Find where the given text appears and provide that cell's center as (X, Y) coordinate. 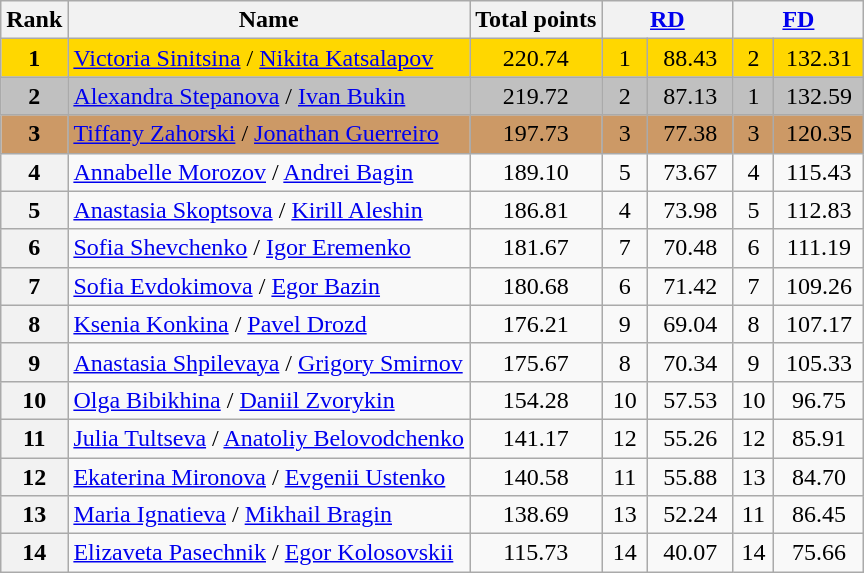
87.13 (690, 96)
132.31 (819, 58)
85.91 (819, 438)
132.59 (819, 96)
Anastasia Shpilevaya / Grigory Smirnov (269, 362)
Annabelle Morozov / Andrei Bagin (269, 172)
180.68 (536, 286)
57.53 (690, 400)
FD (798, 20)
Alexandra Stepanova / Ivan Bukin (269, 96)
70.48 (690, 248)
189.10 (536, 172)
77.38 (690, 134)
175.67 (536, 362)
140.58 (536, 477)
Sofia Evdokimova / Egor Bazin (269, 286)
220.74 (536, 58)
69.04 (690, 324)
Tiffany Zahorski / Jonathan Guerreiro (269, 134)
154.28 (536, 400)
96.75 (819, 400)
109.26 (819, 286)
181.67 (536, 248)
115.43 (819, 172)
138.69 (536, 515)
55.26 (690, 438)
141.17 (536, 438)
107.17 (819, 324)
Rank (34, 20)
105.33 (819, 362)
40.07 (690, 553)
73.98 (690, 210)
Julia Tultseva / Anatoliy Belovodchenko (269, 438)
Name (269, 20)
176.21 (536, 324)
Olga Bibikhina / Daniil Zvorykin (269, 400)
197.73 (536, 134)
70.34 (690, 362)
75.66 (819, 553)
86.45 (819, 515)
Sofia Shevchenko / Igor Eremenko (269, 248)
112.83 (819, 210)
115.73 (536, 553)
84.70 (819, 477)
88.43 (690, 58)
Anastasia Skoptsova / Kirill Aleshin (269, 210)
73.67 (690, 172)
71.42 (690, 286)
52.24 (690, 515)
Elizaveta Pasechnik / Egor Kolosovskii (269, 553)
55.88 (690, 477)
Maria Ignatieva / Mikhail Bragin (269, 515)
120.35 (819, 134)
111.19 (819, 248)
Victoria Sinitsina / Nikita Katsalapov (269, 58)
219.72 (536, 96)
186.81 (536, 210)
Ekaterina Mironova / Evgenii Ustenko (269, 477)
Ksenia Konkina / Pavel Drozd (269, 324)
RD (668, 20)
Total points (536, 20)
